Output the (x, y) coordinate of the center of the cell containing the given text.  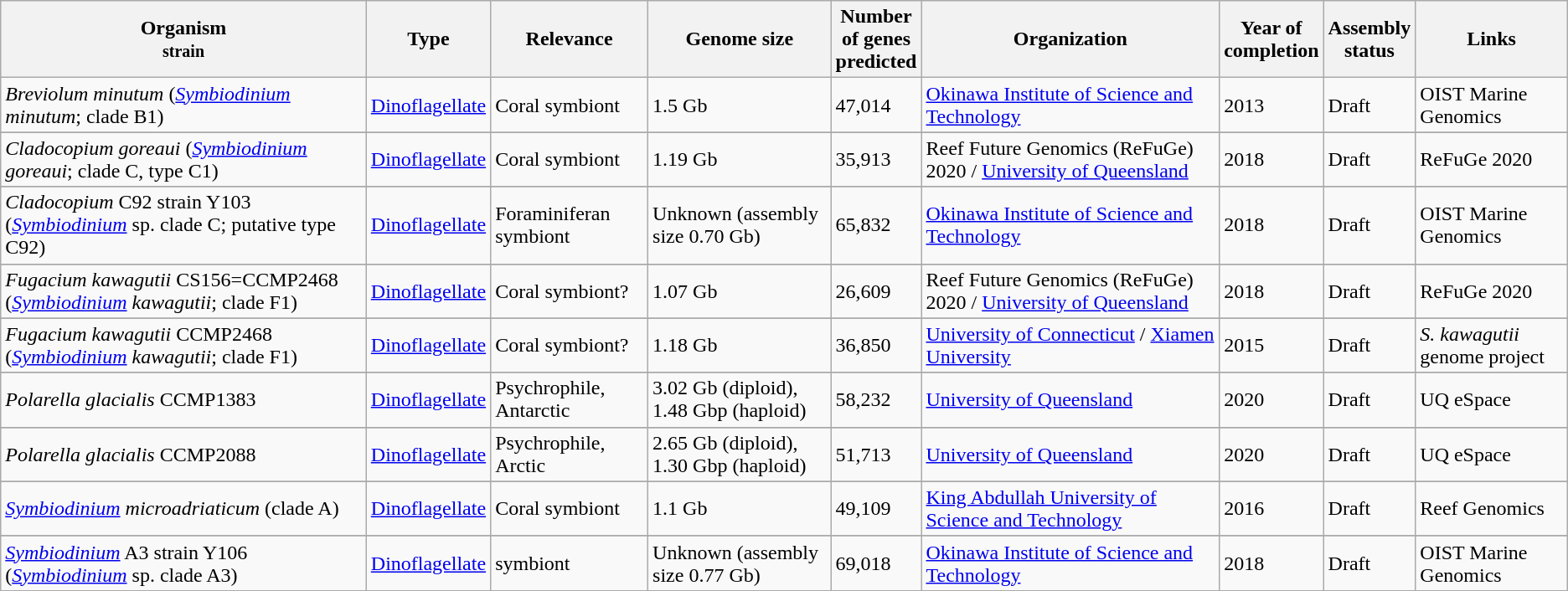
Polarella glacialis CCMP2088 (184, 454)
Cladocopium goreaui (Symbiodinium goreaui; clade C, type C1) (184, 159)
Fugacium kawagutii CS156=CCMP2468 (Symbiodinium kawagutii; clade F1) (184, 291)
Psychrophile, Antarctic (570, 400)
65,832 (876, 225)
Assemblystatus (1369, 39)
2.65 Gb (diploid), 1.30 Gbp (haploid) (740, 454)
1.07 Gb (740, 291)
Unknown (assembly size 0.70 Gb) (740, 225)
symbiont (570, 563)
47,014 (876, 105)
51,713 (876, 454)
36,850 (876, 345)
Foraminiferan symbiont (570, 225)
S. kawagutii genome project (1491, 345)
Type (428, 39)
Fugacium kawagutii CCMP2468 (Symbiodinium kawagutii; clade F1) (184, 345)
Year ofcompletion (1271, 39)
Genome size (740, 39)
Polarella glacialis CCMP1383 (184, 400)
1.5 Gb (740, 105)
Organization (1070, 39)
26,609 (876, 291)
Organismstrain (184, 39)
Relevance (570, 39)
University of Connecticut / Xiamen University (1070, 345)
Unknown (assembly size 0.77 Gb) (740, 563)
58,232 (876, 400)
Psychrophile, Arctic (570, 454)
69,018 (876, 563)
1.18 Gb (740, 345)
1.1 Gb (740, 509)
Numberof genespredicted (876, 39)
35,913 (876, 159)
Breviolum minutum (Symbiodinium minutum; clade B1) (184, 105)
2015 (1271, 345)
2013 (1271, 105)
49,109 (876, 509)
King Abdullah University of Science and Technology (1070, 509)
Reef Genomics (1491, 509)
Symbiodinium A3 strain Y106 (Symbiodinium sp. clade A3) (184, 563)
Cladocopium C92 strain Y103 (Symbiodinium sp. clade C; putative type C92) (184, 225)
1.19 Gb (740, 159)
Links (1491, 39)
3.02 Gb (diploid), 1.48 Gbp (haploid) (740, 400)
2016 (1271, 509)
Symbiodinium microadriaticum (clade A) (184, 509)
